Determine the (X, Y) coordinate at the center of the cell enclosing the given text.  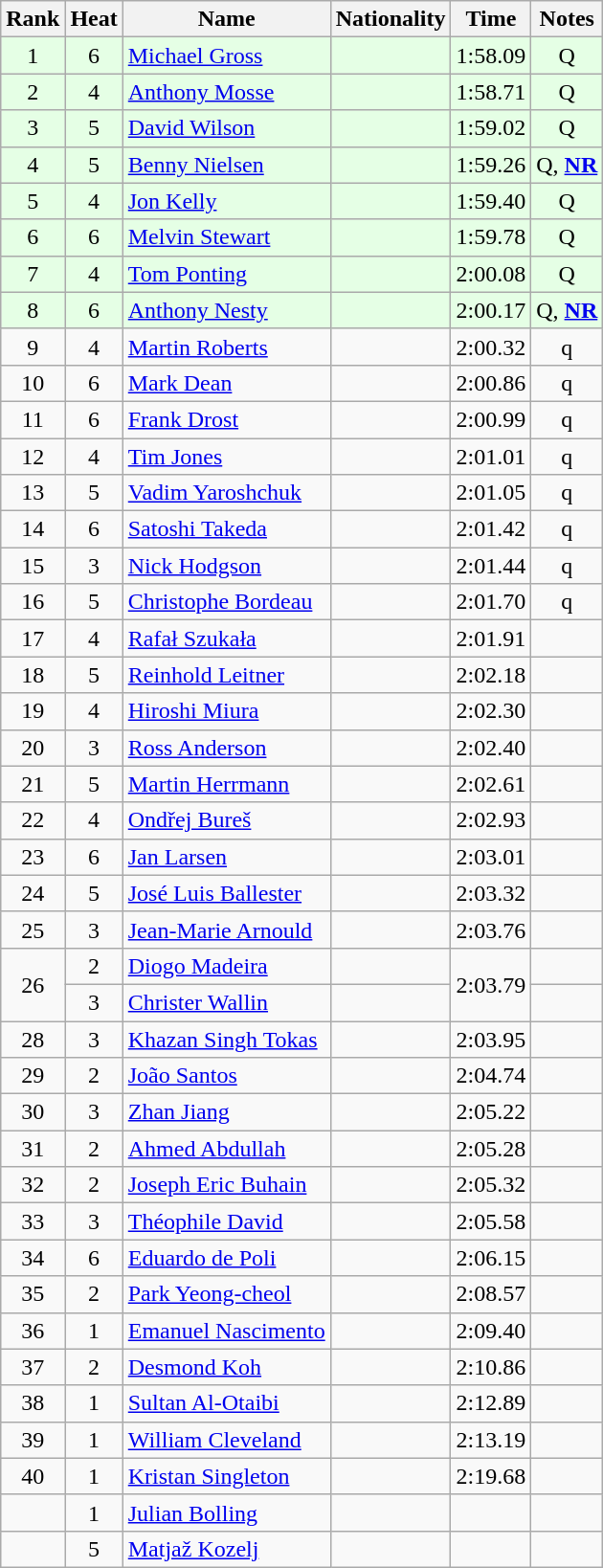
31 (33, 1149)
2:02.61 (491, 784)
Zhan Jiang (226, 1112)
1:58.71 (491, 92)
Tim Jones (226, 457)
Anthony Nesty (226, 310)
12 (33, 457)
18 (33, 675)
2:00.08 (491, 274)
Jan Larsen (226, 857)
32 (33, 1185)
14 (33, 529)
1:59.02 (491, 128)
Diogo Madeira (226, 966)
9 (33, 347)
2:09.40 (491, 1331)
21 (33, 784)
Time (491, 19)
Christophe Bordeau (226, 602)
2:01.05 (491, 493)
38 (33, 1403)
17 (33, 638)
2:01.42 (491, 529)
Kristan Singleton (226, 1476)
Desmond Koh (226, 1367)
Jon Kelly (226, 201)
William Cleveland (226, 1440)
40 (33, 1476)
2:03.01 (491, 857)
1:59.40 (491, 201)
28 (33, 1039)
2:01.91 (491, 638)
2:01.44 (491, 566)
Reinhold Leitner (226, 675)
20 (33, 748)
8 (33, 310)
Park Yeong-cheol (226, 1294)
22 (33, 820)
2:00.17 (491, 310)
2:01.70 (491, 602)
Martin Roberts (226, 347)
2:05.28 (491, 1149)
24 (33, 893)
2:03.32 (491, 893)
2:00.99 (491, 419)
2:10.86 (491, 1367)
Martin Herrmann (226, 784)
36 (33, 1331)
2:03.95 (491, 1039)
Khazan Singh Tokas (226, 1039)
2:06.15 (491, 1258)
37 (33, 1367)
Julian Bolling (226, 1512)
10 (33, 383)
2:01.01 (491, 457)
25 (33, 930)
Théophile David (226, 1221)
Hiroshi Miura (226, 711)
15 (33, 566)
João Santos (226, 1076)
34 (33, 1258)
Joseph Eric Buhain (226, 1185)
39 (33, 1440)
José Luis Ballester (226, 893)
16 (33, 602)
Heat (94, 19)
Nationality (391, 19)
2:08.57 (491, 1294)
2:02.40 (491, 748)
Mark Dean (226, 383)
7 (33, 274)
Tom Ponting (226, 274)
2:05.58 (491, 1221)
Frank Drost (226, 419)
11 (33, 419)
Michael Gross (226, 56)
2:00.86 (491, 383)
Rank (33, 19)
Nick Hodgson (226, 566)
Vadim Yaroshchuk (226, 493)
Ross Anderson (226, 748)
Melvin Stewart (226, 237)
Benny Nielsen (226, 165)
30 (33, 1112)
13 (33, 493)
1:59.26 (491, 165)
23 (33, 857)
Name (226, 19)
Ahmed Abdullah (226, 1149)
1:59.78 (491, 237)
Satoshi Takeda (226, 529)
Christer Wallin (226, 1002)
2:00.32 (491, 347)
2:05.22 (491, 1112)
Notes (567, 19)
Sultan Al-Otaibi (226, 1403)
2:03.79 (491, 984)
33 (33, 1221)
35 (33, 1294)
Eduardo de Poli (226, 1258)
Rafał Szukała (226, 638)
2:02.93 (491, 820)
2:12.89 (491, 1403)
2:04.74 (491, 1076)
David Wilson (226, 128)
2:03.76 (491, 930)
2:19.68 (491, 1476)
2:13.19 (491, 1440)
1:58.09 (491, 56)
Emanuel Nascimento (226, 1331)
Ondřej Bureš (226, 820)
Matjaž Kozelj (226, 1549)
Jean-Marie Arnould (226, 930)
Anthony Mosse (226, 92)
29 (33, 1076)
19 (33, 711)
2:02.30 (491, 711)
2:05.32 (491, 1185)
2:02.18 (491, 675)
26 (33, 984)
